Extract the [X, Y] coordinate from the center of the cell holding the provided text.  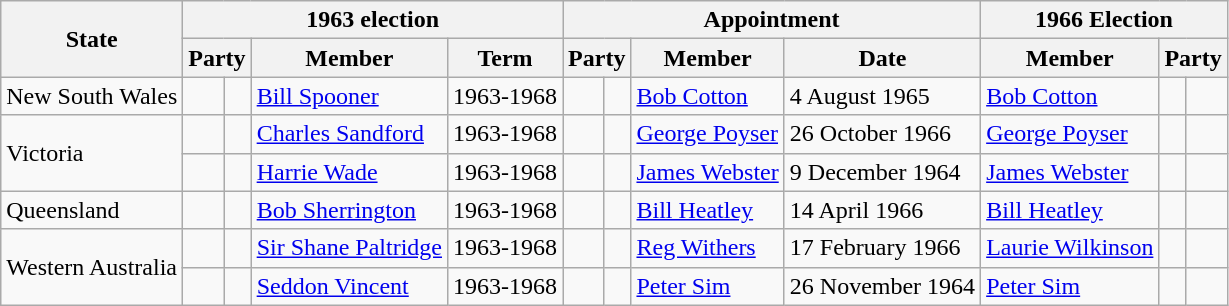
Appointment [772, 20]
26 October 1966 [882, 134]
Laurie Wilkinson [1070, 248]
Sir Shane Paltridge [349, 248]
26 November 1964 [882, 286]
New South Wales [92, 96]
Reg Withers [708, 248]
14 April 1966 [882, 210]
Bob Sherrington [349, 210]
1966 Election [1104, 20]
Seddon Vincent [349, 286]
State [92, 39]
Harrie Wade [349, 172]
Victoria [92, 153]
Western Australia [92, 267]
17 February 1966 [882, 248]
9 December 1964 [882, 172]
Charles Sandford [349, 134]
1963 election [373, 20]
Term [506, 58]
Bill Spooner [349, 96]
Date [882, 58]
Queensland [92, 210]
4 August 1965 [882, 96]
